Determine the (X, Y) coordinate at the center of the cell enclosing the given text.  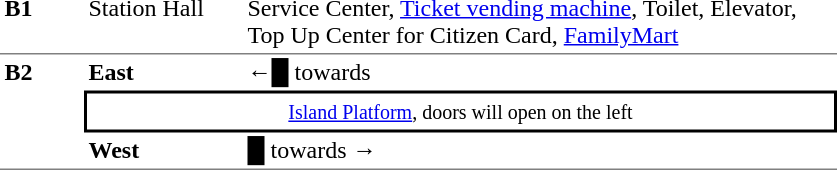
East (164, 72)
B2 (42, 112)
West (164, 151)
Island Platform, doors will open on the left (460, 111)
←█ towards (540, 72)
█ towards → (540, 151)
